Find where the given text appears and provide that cell's center as (X, Y) coordinate. 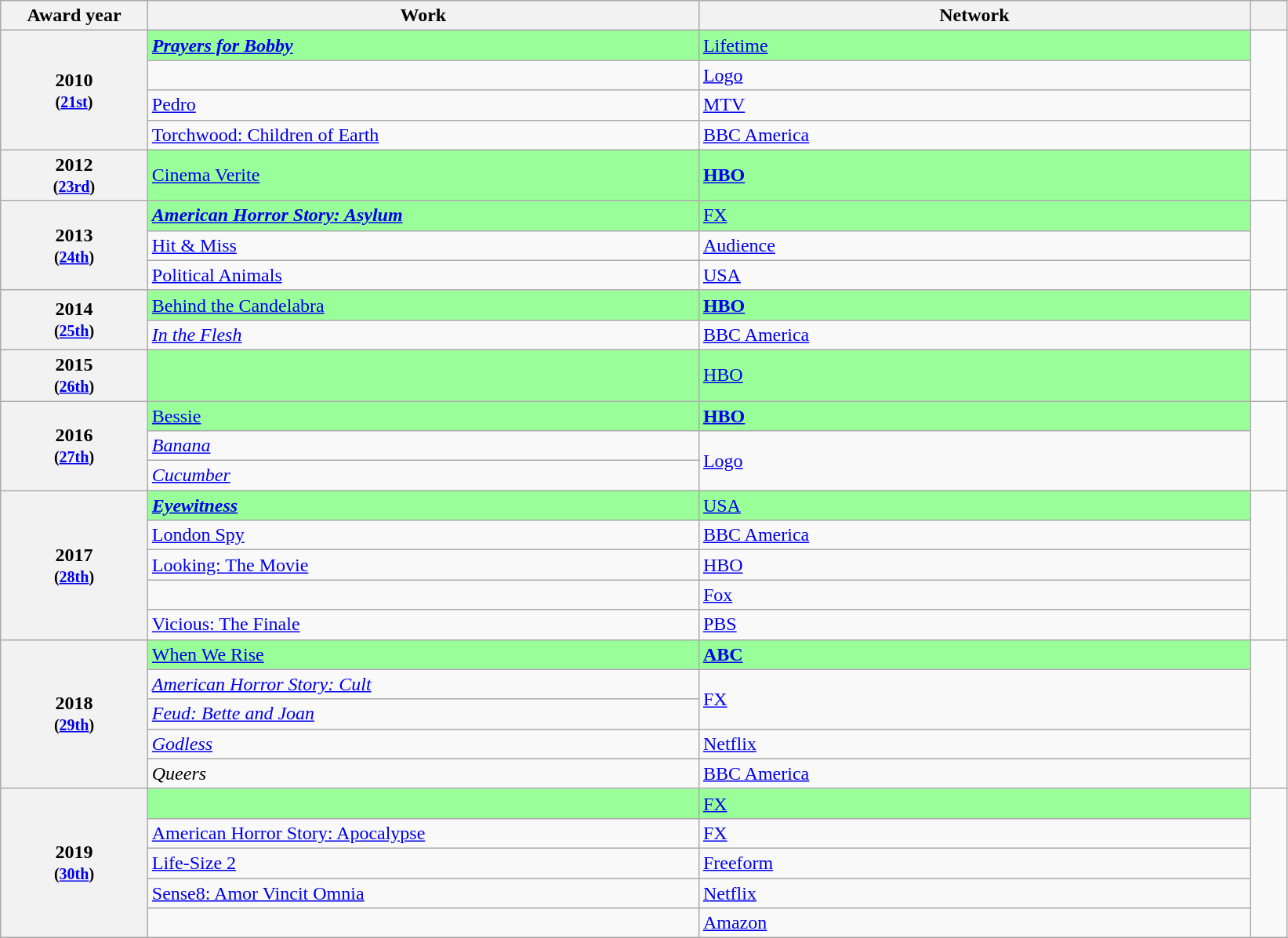
Feud: Bette and Joan (423, 714)
2018(29th) (74, 714)
When We Rise (423, 654)
Audience (974, 245)
Godless (423, 744)
American Horror Story: Apocalypse (423, 833)
Lifetime (974, 45)
MTV (974, 105)
Cinema Verite (423, 176)
2010(21st) (74, 90)
Looking: The Movie (423, 565)
Vicious: The Finale (423, 625)
American Horror Story: Asylum (423, 215)
Hit & Miss (423, 245)
Queers (423, 773)
American Horror Story: Cult (423, 684)
2019(30th) (74, 863)
Political Animals (423, 275)
PBS (974, 625)
Banana (423, 446)
2016(27th) (74, 446)
In the Flesh (423, 335)
Freeform (974, 863)
Torchwood: Children of Earth (423, 135)
Bessie (423, 416)
2013(24th) (74, 245)
Award year (74, 16)
Cucumber (423, 476)
Work (423, 16)
2017(28th) (74, 565)
London Spy (423, 535)
ABC (974, 654)
Fox (974, 595)
Life-Size 2 (423, 863)
2012(23rd) (74, 176)
Amazon (974, 923)
Network (974, 16)
Pedro (423, 105)
2014(25th) (74, 320)
Sense8: Amor Vincit Omnia (423, 893)
2015(26th) (74, 375)
Eyewitness (423, 505)
Prayers for Bobby (423, 45)
Behind the Candelabra (423, 305)
